Return [x, y] of the center of cell containing provided text 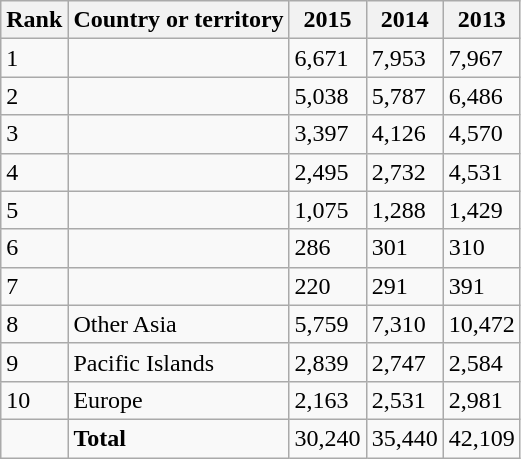
2,584 [482, 362]
301 [404, 248]
1,288 [404, 210]
1,075 [328, 210]
310 [482, 248]
286 [328, 248]
8 [34, 324]
4 [34, 172]
30,240 [328, 438]
2015 [328, 20]
4,570 [482, 134]
5 [34, 210]
1 [34, 58]
35,440 [404, 438]
2 [34, 96]
2,163 [328, 400]
Pacific Islands [178, 362]
42,109 [482, 438]
Total [178, 438]
7 [34, 286]
5,038 [328, 96]
4,126 [404, 134]
2,531 [404, 400]
6,486 [482, 96]
2,732 [404, 172]
Europe [178, 400]
3,397 [328, 134]
5,759 [328, 324]
6 [34, 248]
2014 [404, 20]
7,310 [404, 324]
2,839 [328, 362]
2,747 [404, 362]
2,981 [482, 400]
7,967 [482, 58]
7,953 [404, 58]
2,495 [328, 172]
220 [328, 286]
4,531 [482, 172]
1,429 [482, 210]
6,671 [328, 58]
Other Asia [178, 324]
391 [482, 286]
5,787 [404, 96]
3 [34, 134]
10 [34, 400]
Country or territory [178, 20]
9 [34, 362]
10,472 [482, 324]
Rank [34, 20]
2013 [482, 20]
291 [404, 286]
